Scan for the cell matching the given text and deliver its (X, Y) coordinate at center. 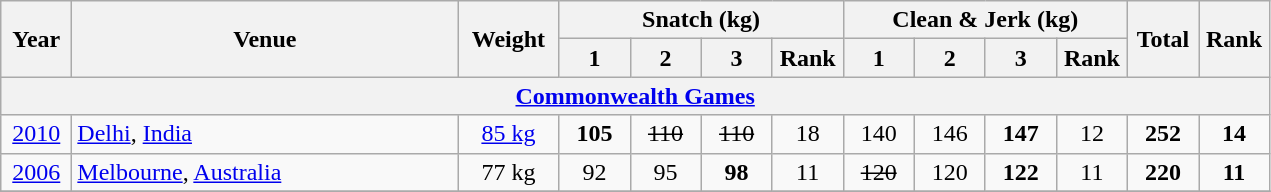
Melbourne, Australia (265, 172)
85 kg (508, 134)
18 (808, 134)
12 (1092, 134)
140 (878, 134)
Total (1162, 39)
14 (1234, 134)
95 (666, 172)
Clean & Jerk (kg) (985, 20)
77 kg (508, 172)
Commonwealth Games (636, 96)
2006 (36, 172)
Snatch (kg) (701, 20)
Delhi, India (265, 134)
146 (950, 134)
Weight (508, 39)
252 (1162, 134)
105 (594, 134)
220 (1162, 172)
98 (736, 172)
92 (594, 172)
147 (1020, 134)
122 (1020, 172)
2010 (36, 134)
Venue (265, 39)
Year (36, 39)
